Return (X, Y) of the center of cell containing provided text 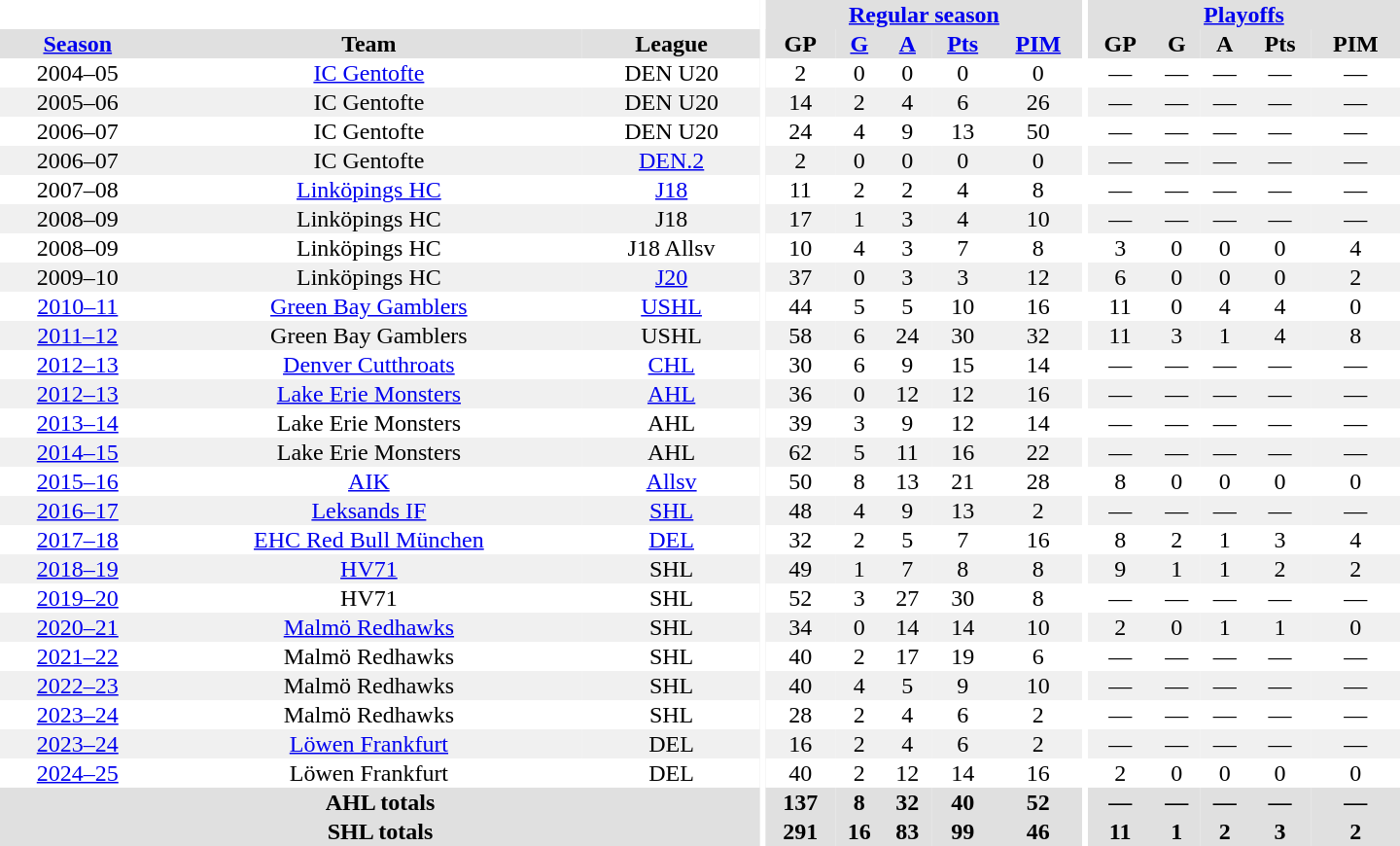
EHC Red Bull München (369, 540)
2015–16 (78, 481)
58 (801, 335)
46 (1038, 831)
J20 (671, 277)
19 (962, 656)
2019–20 (78, 598)
DEN.2 (671, 160)
37 (801, 277)
2010–11 (78, 306)
44 (801, 306)
Regular season (925, 15)
Team (369, 44)
2016–17 (78, 511)
291 (801, 831)
62 (801, 452)
Playoffs (1244, 15)
39 (801, 423)
34 (801, 627)
48 (801, 511)
99 (962, 831)
AIK (369, 481)
2022–23 (78, 686)
2009–10 (78, 277)
2018–19 (78, 569)
J18 Allsv (671, 248)
15 (962, 365)
26 (1038, 102)
League (671, 44)
2013–14 (78, 423)
2021–22 (78, 656)
Allsv (671, 481)
36 (801, 394)
CHL (671, 365)
2014–15 (78, 452)
2020–21 (78, 627)
2017–18 (78, 540)
SHL totals (380, 831)
2024–25 (78, 773)
2005–06 (78, 102)
21 (962, 481)
Denver Cutthroats (369, 365)
2007–08 (78, 190)
2011–12 (78, 335)
2004–05 (78, 73)
83 (908, 831)
Leksands IF (369, 511)
137 (801, 802)
AHL totals (380, 802)
22 (1038, 452)
27 (908, 598)
Season (78, 44)
49 (801, 569)
